Scan for the cell matching the given text and deliver its [X, Y] coordinate at center. 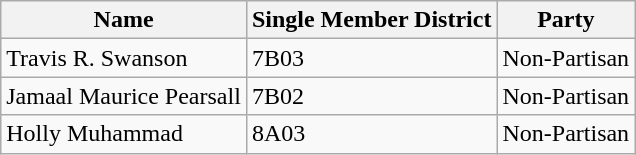
Single Member District [372, 20]
Party [566, 20]
Name [124, 20]
Holly Muhammad [124, 134]
8A03 [372, 134]
7B02 [372, 96]
Jamaal Maurice Pearsall [124, 96]
Travis R. Swanson [124, 58]
7B03 [372, 58]
